Find where the given text appears and provide that cell's center as [X, Y] coordinate. 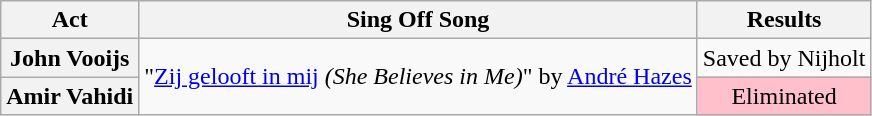
"Zij gelooft in mij (She Believes in Me)" by André Hazes [418, 77]
Results [784, 20]
John Vooijs [70, 58]
Act [70, 20]
Saved by Nijholt [784, 58]
Sing Off Song [418, 20]
Eliminated [784, 96]
Amir Vahidi [70, 96]
